For the text-containing cell, return its midpoint in (X, Y) coordinate format. 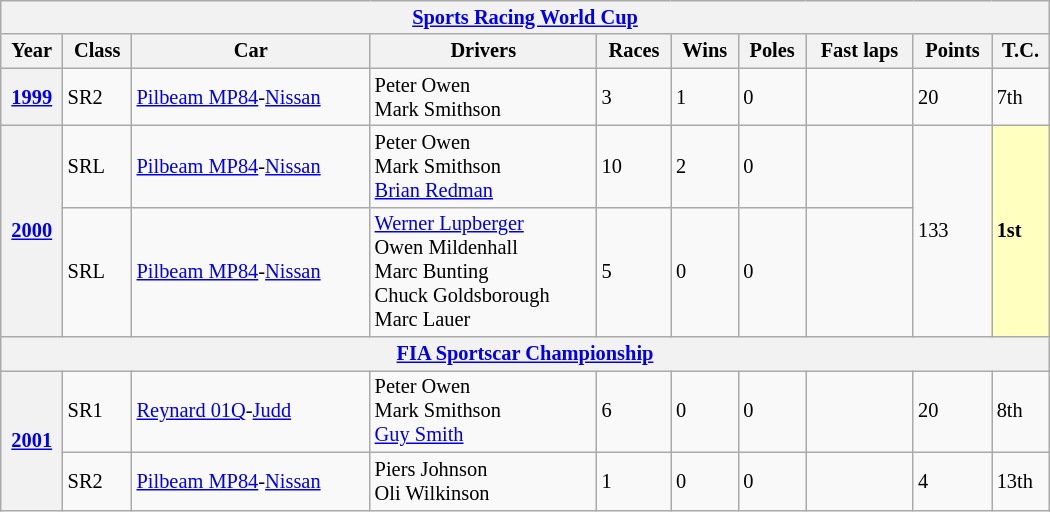
Peter Owen Mark Smithson (484, 97)
Peter Owen Mark Smithson Brian Redman (484, 166)
Year (32, 51)
Drivers (484, 51)
2000 (32, 230)
6 (634, 411)
SR1 (98, 411)
133 (952, 230)
2 (704, 166)
Werner Lupberger Owen Mildenhall Marc Bunting Chuck Goldsborough Marc Lauer (484, 272)
7th (1020, 97)
5 (634, 272)
10 (634, 166)
Wins (704, 51)
1999 (32, 97)
4 (952, 481)
Piers Johnson Oli Wilkinson (484, 481)
T.C. (1020, 51)
Reynard 01Q-Judd (251, 411)
Poles (772, 51)
Sports Racing World Cup (525, 17)
Car (251, 51)
Races (634, 51)
3 (634, 97)
13th (1020, 481)
Fast laps (860, 51)
1st (1020, 230)
FIA Sportscar Championship (525, 354)
8th (1020, 411)
Peter Owen Mark Smithson Guy Smith (484, 411)
2001 (32, 440)
Class (98, 51)
Points (952, 51)
